Return [X, Y] of the center of cell containing provided text 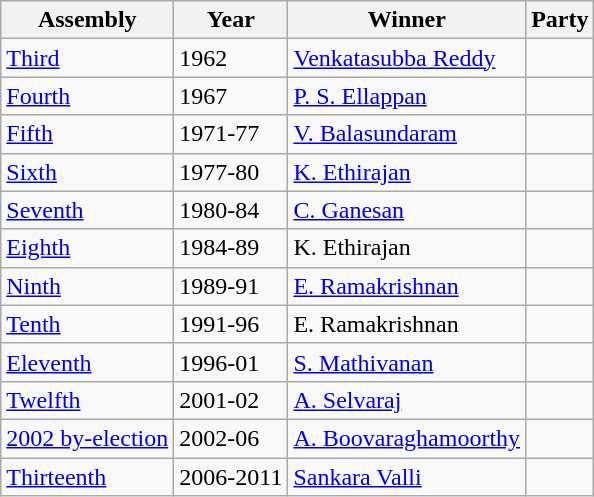
Venkatasubba Reddy [407, 58]
Winner [407, 20]
Sixth [88, 172]
Eighth [88, 248]
C. Ganesan [407, 210]
Fifth [88, 134]
1971-77 [231, 134]
2006-2011 [231, 477]
1962 [231, 58]
Eleventh [88, 362]
P. S. Ellappan [407, 96]
Ninth [88, 286]
Fourth [88, 96]
Sankara Valli [407, 477]
A. Boovaraghamoorthy [407, 438]
Thirteenth [88, 477]
2002 by-election [88, 438]
V. Balasundaram [407, 134]
Year [231, 20]
1980-84 [231, 210]
Seventh [88, 210]
1967 [231, 96]
A. Selvaraj [407, 400]
1984-89 [231, 248]
Third [88, 58]
S. Mathivanan [407, 362]
2001-02 [231, 400]
1996-01 [231, 362]
Party [560, 20]
1989-91 [231, 286]
2002-06 [231, 438]
1991-96 [231, 324]
Twelfth [88, 400]
1977-80 [231, 172]
Tenth [88, 324]
Assembly [88, 20]
